Determine the [x, y] coordinate at the center of the cell enclosing the given text.  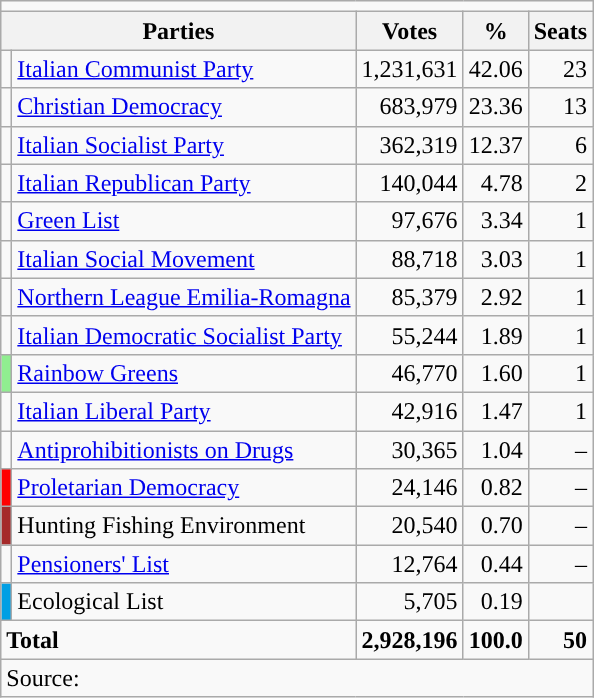
24,146 [410, 488]
Parties [178, 31]
55,244 [410, 335]
Hunting Fishing Environment [184, 526]
Votes [410, 31]
0.19 [496, 602]
12.37 [496, 145]
2.92 [496, 297]
0.70 [496, 526]
1.89 [496, 335]
13 [560, 107]
Northern League Emilia-Romagna [184, 297]
2,928,196 [410, 640]
0.44 [496, 564]
Antiprohibitionists on Drugs [184, 449]
46,770 [410, 373]
Italian Social Movement [184, 259]
Rainbow Greens [184, 373]
3.34 [496, 221]
23 [560, 69]
683,979 [410, 107]
5,705 [410, 602]
2 [560, 183]
Christian Democracy [184, 107]
85,379 [410, 297]
12,764 [410, 564]
1.60 [496, 373]
23.36 [496, 107]
42.06 [496, 69]
Italian Communist Party [184, 69]
Italian Democratic Socialist Party [184, 335]
20,540 [410, 526]
1.04 [496, 449]
Seats [560, 31]
50 [560, 640]
1.47 [496, 411]
1,231,631 [410, 69]
Total [178, 640]
Source: [297, 678]
Proletarian Democracy [184, 488]
0.82 [496, 488]
42,916 [410, 411]
140,044 [410, 183]
100.0 [496, 640]
Ecological List [184, 602]
6 [560, 145]
Pensioners' List [184, 564]
362,319 [410, 145]
3.03 [496, 259]
30,365 [410, 449]
Italian Liberal Party [184, 411]
Italian Republican Party [184, 183]
Green List [184, 221]
4.78 [496, 183]
88,718 [410, 259]
97,676 [410, 221]
Italian Socialist Party [184, 145]
% [496, 31]
